Scan for the cell matching the given text and deliver its [x, y] coordinate at center. 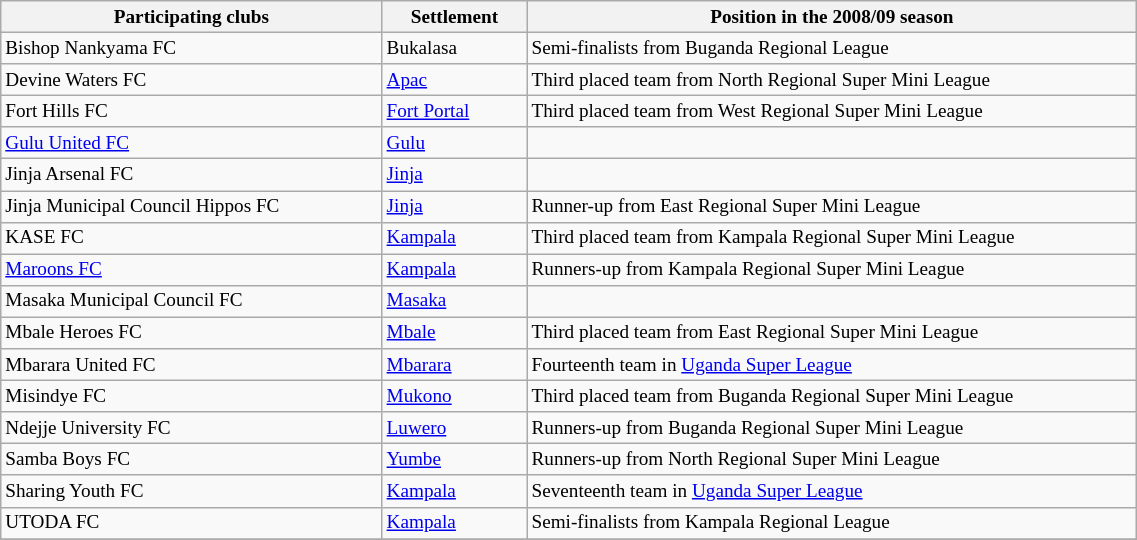
Seventeenth team in Uganda Super League [832, 491]
Mbale [454, 333]
Apac [454, 80]
KASE FC [192, 238]
Third placed team from Kampala Regional Super Mini League [832, 238]
Fourteenth team in Uganda Super League [832, 365]
Masaka Municipal Council FC [192, 301]
Mbarara [454, 365]
Ndejje University FC [192, 428]
Samba Boys FC [192, 460]
Mukono [454, 396]
Fort Hills FC [192, 111]
Settlement [454, 17]
Mbale Heroes FC [192, 333]
Runners-up from North Regional Super Mini League [832, 460]
Third placed team from West Regional Super Mini League [832, 111]
Luwero [454, 428]
Misindye FC [192, 396]
Runners-up from Buganda Regional Super Mini League [832, 428]
Mbarara United FC [192, 365]
Yumbe [454, 460]
Third placed team from North Regional Super Mini League [832, 80]
Bishop Nankyama FC [192, 48]
Semi-finalists from Buganda Regional League [832, 48]
Gulu [454, 143]
Jinja Municipal Council Hippos FC [192, 206]
Sharing Youth FC [192, 491]
Maroons FC [192, 270]
Third placed team from Buganda Regional Super Mini League [832, 396]
Semi-finalists from Kampala Regional League [832, 523]
Runner-up from East Regional Super Mini League [832, 206]
Third placed team from East Regional Super Mini League [832, 333]
Position in the 2008/09 season [832, 17]
UTODA FC [192, 523]
Fort Portal [454, 111]
Bukalasa [454, 48]
Runners-up from Kampala Regional Super Mini League [832, 270]
Jinja Arsenal FC [192, 175]
Devine Waters FC [192, 80]
Masaka [454, 301]
Gulu United FC [192, 143]
Participating clubs [192, 17]
